For the text-containing cell, return its midpoint in (x, y) coordinate format. 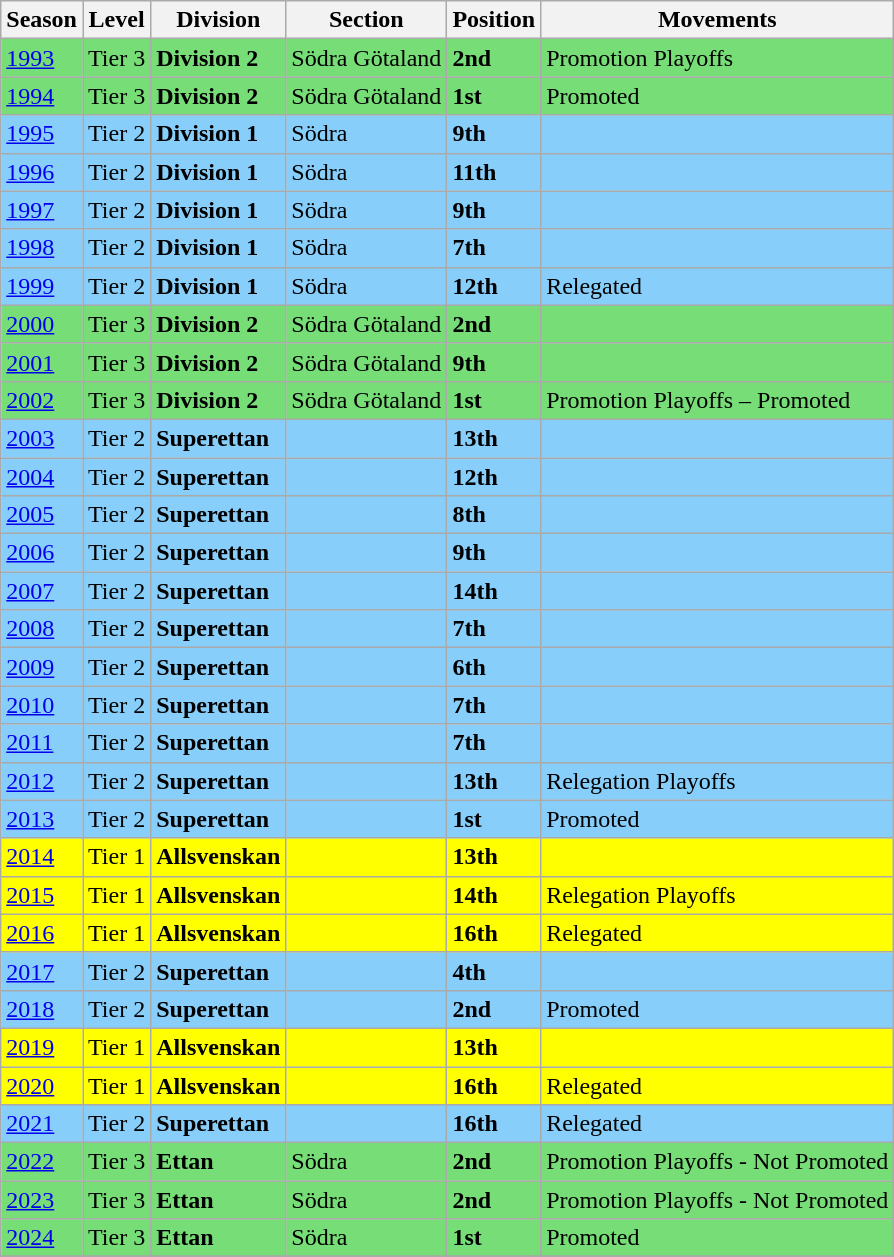
Promotion Playoffs (718, 58)
6th (494, 667)
2013 (42, 819)
2015 (42, 895)
2001 (42, 362)
Season (42, 20)
2002 (42, 400)
2023 (42, 1200)
1997 (42, 210)
2008 (42, 629)
Promotion Playoffs – Promoted (718, 400)
2007 (42, 591)
2019 (42, 1047)
2009 (42, 667)
2012 (42, 781)
2024 (42, 1238)
2022 (42, 1162)
1994 (42, 96)
2014 (42, 857)
2000 (42, 324)
1996 (42, 172)
Level (116, 20)
2021 (42, 1124)
4th (494, 971)
11th (494, 172)
2020 (42, 1085)
2004 (42, 477)
2010 (42, 705)
1998 (42, 248)
2016 (42, 933)
Division (218, 20)
Section (366, 20)
1993 (42, 58)
2005 (42, 515)
2006 (42, 553)
1995 (42, 134)
Movements (718, 20)
8th (494, 515)
2018 (42, 1009)
Position (494, 20)
2003 (42, 438)
1999 (42, 286)
2017 (42, 971)
2011 (42, 743)
